Capture the cell that displays the provided text and extract its (x, y) central coordinate. 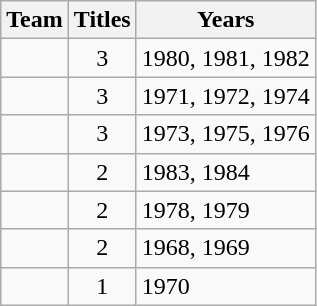
1978, 1979 (226, 210)
Titles (102, 20)
1983, 1984 (226, 172)
1980, 1981, 1982 (226, 58)
1968, 1969 (226, 248)
Team (35, 20)
1973, 1975, 1976 (226, 134)
1971, 1972, 1974 (226, 96)
1970 (226, 286)
1 (102, 286)
Years (226, 20)
